Capture the cell that displays the provided text and extract its (x, y) central coordinate. 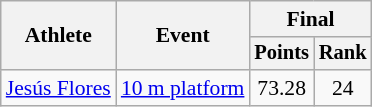
Jesús Flores (58, 88)
Final (310, 19)
24 (343, 88)
Event (183, 36)
73.28 (281, 88)
Points (281, 54)
Athlete (58, 36)
10 m platform (183, 88)
Rank (343, 54)
